Locate the cell with the specified text and output its [X, Y] center coordinate. 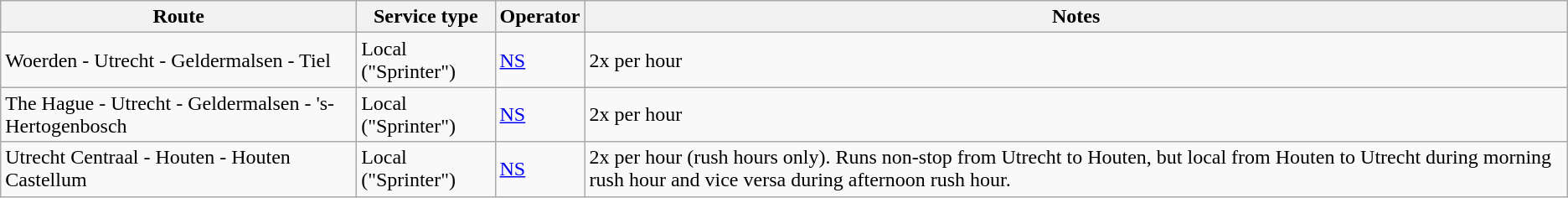
Route [179, 17]
Operator [539, 17]
Utrecht Centraal - Houten - Houten Castellum [179, 169]
Woerden - Utrecht - Geldermalsen - Tiel [179, 60]
Service type [426, 17]
The Hague - Utrecht - Geldermalsen - 's-Hertogenbosch [179, 114]
Notes [1075, 17]
